Pinpoint the cell where the given text exists, returning its [x, y] midpoint coordinate. 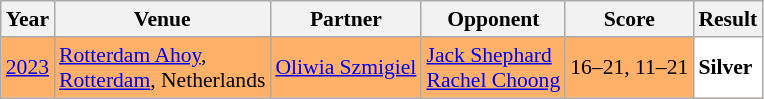
Venue [162, 19]
Year [28, 19]
Score [629, 19]
Oliwia Szmigiel [346, 68]
2023 [28, 68]
Result [728, 19]
Silver [728, 68]
16–21, 11–21 [629, 68]
Opponent [493, 19]
Partner [346, 19]
Jack Shephard Rachel Choong [493, 68]
Rotterdam Ahoy,Rotterdam, Netherlands [162, 68]
